Scan for the cell matching the given text and deliver its (x, y) coordinate at center. 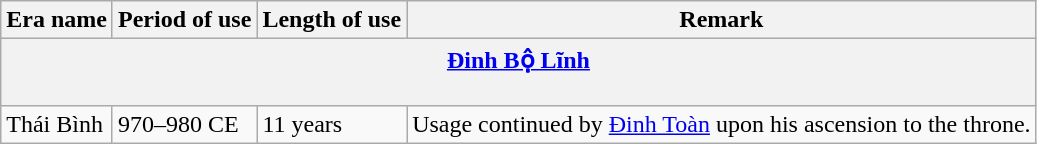
970–980 CE (184, 124)
Đinh Bộ Lĩnh (518, 72)
Thái Bình (57, 124)
Era name (57, 20)
Usage continued by Đinh Toàn upon his ascension to the throne. (722, 124)
Remark (722, 20)
11 years (332, 124)
Period of use (184, 20)
Length of use (332, 20)
